For the text-containing cell, return its midpoint in (x, y) coordinate format. 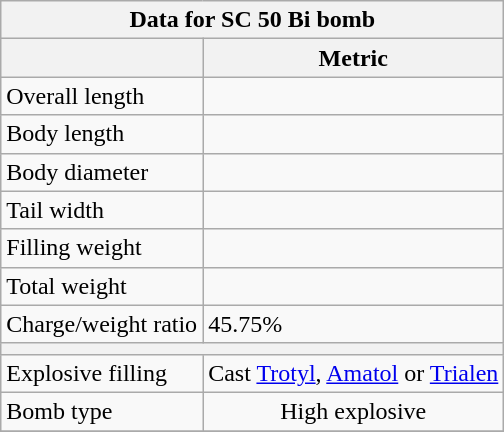
Explosive filling (102, 373)
Tail width (102, 210)
Filling weight (102, 248)
Bomb type (102, 411)
Metric (354, 58)
Charge/weight ratio (102, 324)
Cast Trotyl, Amatol or Trialen (354, 373)
Overall length (102, 96)
Body diameter (102, 172)
Total weight (102, 286)
45.75% (354, 324)
Data for SC 50 Bi bomb (252, 20)
Body length (102, 134)
High explosive (354, 411)
